From the cell containing the given text, extract its center point as [X, Y] coordinate. 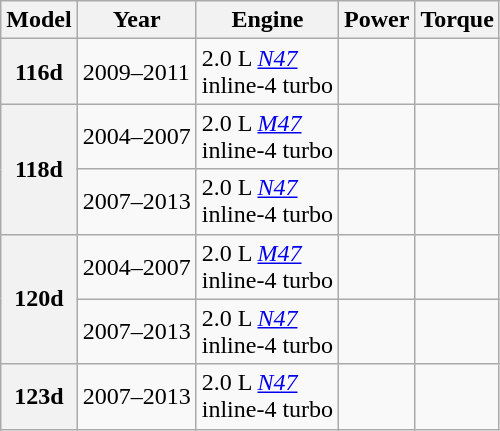
123d [39, 396]
Torque [457, 20]
118d [39, 169]
116d [39, 72]
2009–2011 [136, 72]
Engine [267, 20]
120d [39, 299]
Model [39, 20]
Year [136, 20]
Power [377, 20]
